Provide the (x, y) coordinate of the cell's center where the given text is located.  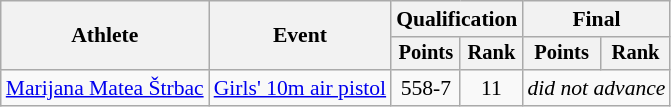
Final (596, 19)
did not advance (596, 88)
Event (300, 36)
Marijana Matea Štrbac (105, 88)
558-7 (426, 88)
Girls' 10m air pistol (300, 88)
Athlete (105, 36)
11 (491, 88)
Qualification (456, 19)
